Return the [x, y] coordinate for the center point of the cell that contains the specified text.  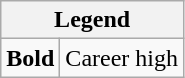
Legend [92, 20]
Bold [30, 58]
Career high [122, 58]
